Scan for the cell matching the given text and deliver its [x, y] coordinate at center. 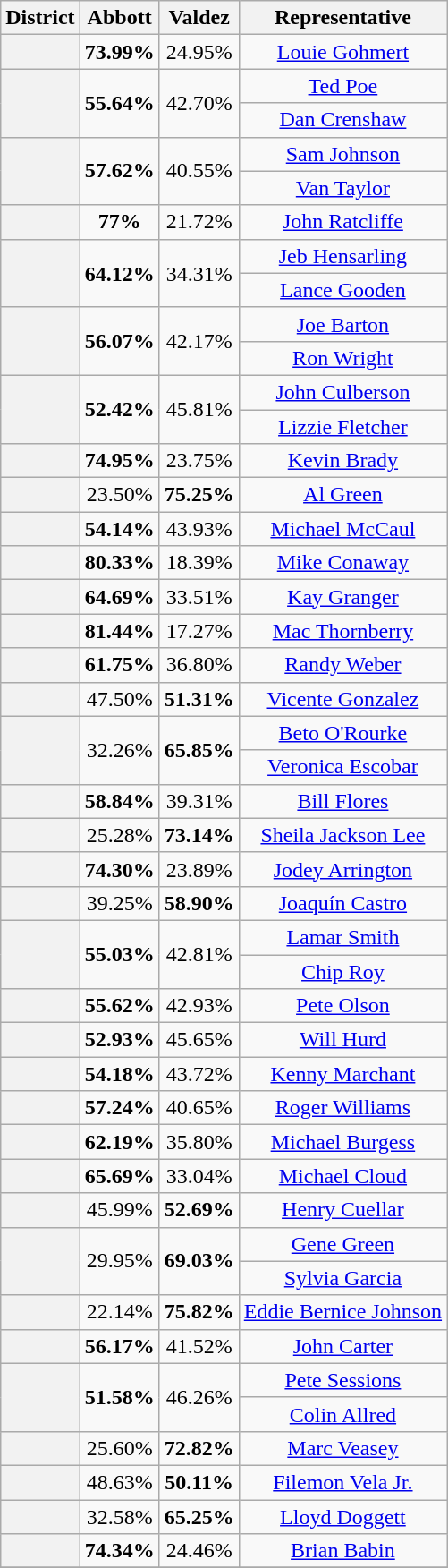
John Culberson [342, 392]
73.14% [199, 835]
Michael McCaul [342, 529]
Dan Crenshaw [342, 120]
Filemon Vela Jr. [342, 1482]
25.60% [120, 1448]
23.89% [199, 869]
Sheila Jackson Lee [342, 835]
80.33% [120, 563]
23.75% [199, 461]
74.95% [120, 461]
33.04% [199, 1176]
Roger Williams [342, 1108]
Lloyd Doggett [342, 1517]
45.65% [199, 1040]
55.03% [120, 954]
43.72% [199, 1074]
Kay Granger [342, 597]
29.95% [120, 1261]
75.25% [199, 495]
Sylvia Garcia [342, 1278]
75.82% [199, 1312]
35.80% [199, 1142]
64.69% [120, 597]
42.93% [199, 1006]
25.28% [120, 835]
Pete Olson [342, 1006]
Kevin Brady [342, 461]
Pete Sessions [342, 1380]
Van Taylor [342, 188]
Eddie Bernice Johnson [342, 1312]
40.65% [199, 1108]
42.17% [199, 341]
72.82% [199, 1448]
Gene Green [342, 1244]
43.93% [199, 529]
32.58% [120, 1517]
65.25% [199, 1517]
24.95% [199, 52]
Kenny Marchant [342, 1074]
51.58% [120, 1397]
33.51% [199, 597]
Lamar Smith [342, 937]
74.34% [120, 1551]
Henry Cuellar [342, 1210]
Mike Conaway [342, 563]
45.99% [120, 1210]
62.19% [120, 1142]
73.99% [120, 52]
74.30% [120, 869]
Michael Burgess [342, 1142]
Jodey Arrington [342, 869]
Lizzie Fletcher [342, 427]
Vicente Gonzalez [342, 699]
Ron Wright [342, 358]
50.11% [199, 1482]
Lance Gooden [342, 290]
John Ratcliffe [342, 222]
40.55% [199, 171]
Joe Barton [342, 324]
Valdez [199, 18]
24.46% [199, 1551]
52.42% [120, 409]
65.69% [120, 1176]
56.07% [120, 341]
36.80% [199, 665]
51.31% [199, 699]
41.52% [199, 1346]
Al Green [342, 495]
Beto O'Rourke [342, 733]
69.03% [199, 1261]
56.17% [120, 1346]
39.25% [120, 903]
Mac Thornberry [342, 631]
18.39% [199, 563]
54.18% [120, 1074]
47.50% [120, 699]
52.93% [120, 1040]
Will Hurd [342, 1040]
61.75% [120, 665]
Sam Johnson [342, 154]
52.69% [199, 1210]
65.85% [199, 750]
Colin Allred [342, 1414]
64.12% [120, 273]
Joaquín Castro [342, 903]
32.26% [120, 750]
77% [120, 222]
45.81% [199, 409]
Bill Flores [342, 801]
Michael Cloud [342, 1176]
Jeb Hensarling [342, 256]
Ted Poe [342, 86]
Louie Gohmert [342, 52]
Brian Babin [342, 1551]
22.14% [120, 1312]
46.26% [199, 1397]
55.64% [120, 103]
55.62% [120, 1006]
58.84% [120, 801]
39.31% [199, 801]
21.72% [199, 222]
17.27% [199, 631]
Abbott [120, 18]
57.24% [120, 1108]
54.14% [120, 529]
42.70% [199, 103]
34.31% [199, 273]
48.63% [120, 1482]
57.62% [120, 171]
Randy Weber [342, 665]
District [40, 18]
23.50% [120, 495]
Veronica Escobar [342, 767]
John Carter [342, 1346]
81.44% [120, 631]
Representative [342, 18]
Chip Roy [342, 971]
Marc Veasey [342, 1448]
42.81% [199, 954]
58.90% [199, 903]
